Pinpoint the cell where the given text exists, returning its (X, Y) midpoint coordinate. 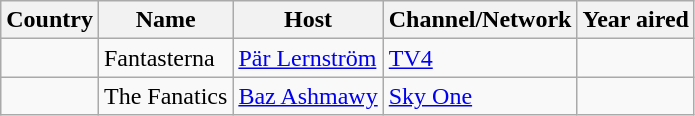
TV4 (480, 58)
Pär Lernström (308, 58)
Year aired (636, 20)
Name (165, 20)
Baz Ashmawy (308, 96)
Host (308, 20)
The Fanatics (165, 96)
Sky One (480, 96)
Fantasterna (165, 58)
Country (50, 20)
Channel/Network (480, 20)
